Search for the cell housing the specified text and yield its (x, y) center coordinate. 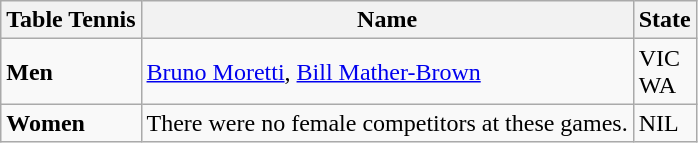
Table Tennis (71, 20)
Bruno Moretti, Bill Mather-Brown (387, 72)
VICWA (664, 72)
Name (387, 20)
Women (71, 123)
State (664, 20)
NIL (664, 123)
There were no female competitors at these games. (387, 123)
Men (71, 72)
